Search for the cell housing the specified text and yield its (x, y) center coordinate. 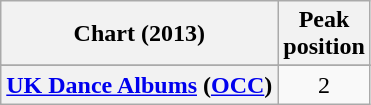
UK Dance Albums (OCC) (140, 85)
Peakposition (324, 34)
Chart (2013) (140, 34)
2 (324, 85)
